Determine the (x, y) coordinate at the center of the cell enclosing the given text.  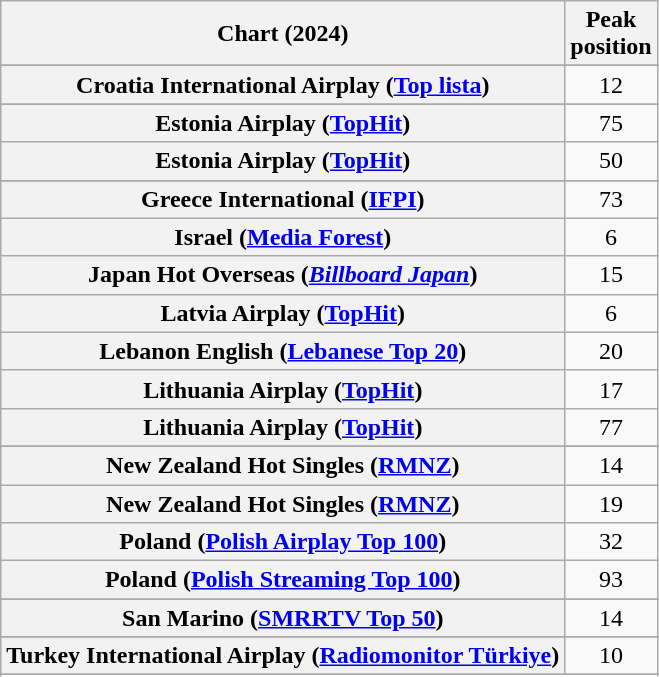
Poland (Polish Streaming Top 100) (283, 580)
93 (611, 580)
Poland (Polish Airplay Top 100) (283, 542)
Lebanon English (Lebanese Top 20) (283, 351)
Peakposition (611, 34)
12 (611, 85)
20 (611, 351)
Turkey International Airplay (Radiomonitor Türkiye) (283, 656)
Israel (Media Forest) (283, 237)
32 (611, 542)
77 (611, 427)
17 (611, 389)
73 (611, 199)
Greece International (IFPI) (283, 199)
50 (611, 161)
Latvia Airplay (TopHit) (283, 313)
19 (611, 503)
75 (611, 123)
San Marino (SMRRTV Top 50) (283, 618)
10 (611, 656)
Chart (2024) (283, 34)
15 (611, 275)
Croatia International Airplay (Top lista) (283, 85)
Japan Hot Overseas (Billboard Japan) (283, 275)
